Search for the cell housing the specified text and yield its [x, y] center coordinate. 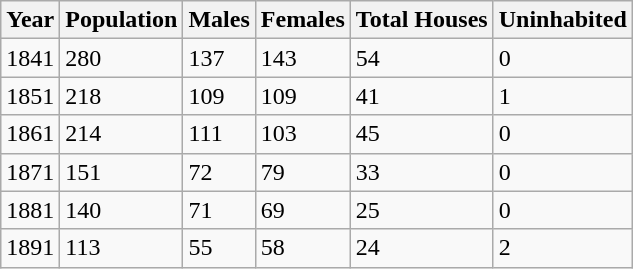
45 [422, 134]
111 [219, 134]
55 [219, 248]
280 [122, 58]
1871 [30, 172]
1881 [30, 210]
69 [302, 210]
137 [219, 58]
54 [422, 58]
25 [422, 210]
214 [122, 134]
140 [122, 210]
143 [302, 58]
24 [422, 248]
113 [122, 248]
Males [219, 20]
79 [302, 172]
2 [562, 248]
151 [122, 172]
1851 [30, 96]
Uninhabited [562, 20]
58 [302, 248]
Total Houses [422, 20]
Population [122, 20]
33 [422, 172]
71 [219, 210]
1841 [30, 58]
103 [302, 134]
Females [302, 20]
1861 [30, 134]
41 [422, 96]
218 [122, 96]
1 [562, 96]
Year [30, 20]
1891 [30, 248]
72 [219, 172]
